Pinpoint the cell where the given text exists, returning its (X, Y) midpoint coordinate. 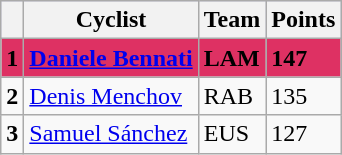
RAB (232, 96)
127 (304, 134)
Denis Menchov (111, 96)
Points (304, 20)
EUS (232, 134)
Cyclist (111, 20)
135 (304, 96)
147 (304, 58)
3 (12, 134)
Samuel Sánchez (111, 134)
LAM (232, 58)
1 (12, 58)
Team (232, 20)
2 (12, 96)
Daniele Bennati (111, 58)
